Return the (x, y) coordinate for the center point of the cell that contains the specified text.  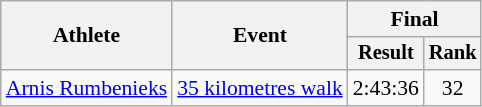
Result (386, 54)
35 kilometres walk (260, 88)
Arnis Rumbenieks (86, 88)
Final (415, 19)
Event (260, 36)
32 (453, 88)
2:43:36 (386, 88)
Rank (453, 54)
Athlete (86, 36)
